Determine the (X, Y) coordinate at the center of the cell enclosing the given text.  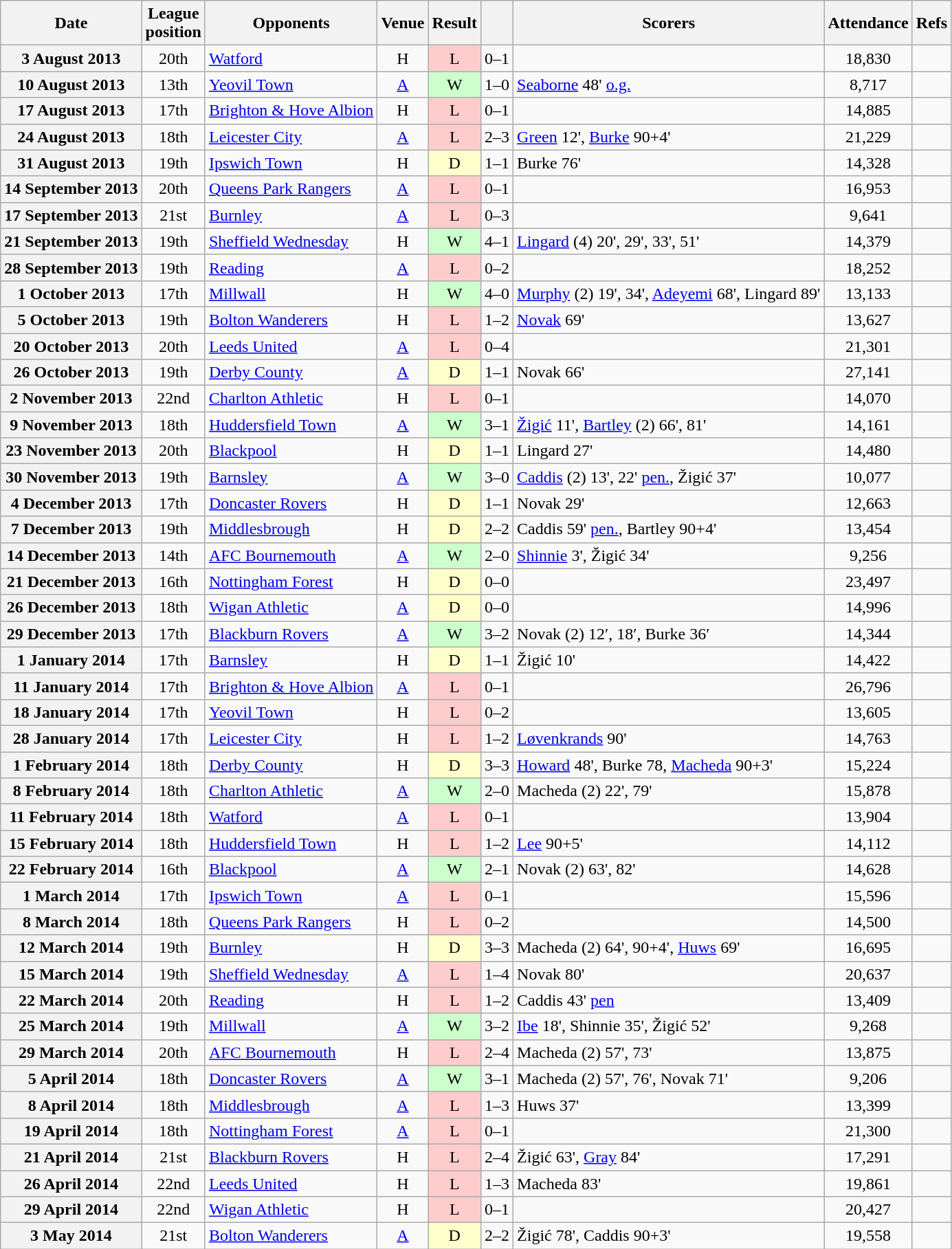
20,427 (868, 1210)
26,796 (868, 686)
1 February 2014 (71, 765)
14th (173, 555)
1 March 2014 (71, 896)
Result (454, 23)
Date (71, 23)
4 December 2013 (71, 503)
11 February 2014 (71, 817)
Caddis (2) 13', 22' pen., Žigić 37' (669, 477)
0–3 (496, 215)
14,763 (868, 738)
14,344 (868, 634)
8 April 2014 (71, 1105)
Žigić 78', Caddis 90+3' (669, 1236)
Howard 48', Burke 78, Macheda 90+3' (669, 765)
Macheda (2) 22', 79' (669, 791)
9,641 (868, 215)
1 October 2013 (71, 294)
21 April 2014 (71, 1157)
2–3 (496, 137)
1–4 (496, 974)
Løvenkrands 90' (669, 738)
3 August 2013 (71, 58)
26 April 2014 (71, 1183)
23,497 (868, 582)
14,422 (868, 660)
5 April 2014 (71, 1079)
18,830 (868, 58)
21,301 (868, 346)
14,500 (868, 922)
Macheda (2) 57', 76', Novak 71' (669, 1079)
26 October 2013 (71, 373)
Burke 76' (669, 163)
Shinnie 3', Žigić 34' (669, 555)
13,399 (868, 1105)
15,878 (868, 791)
Attendance (868, 23)
15,596 (868, 896)
21,229 (868, 137)
0–4 (496, 346)
19,861 (868, 1183)
20,637 (868, 974)
21 September 2013 (71, 241)
Novak 29' (669, 503)
Macheda 83' (669, 1183)
2 November 2013 (71, 399)
Novak (2) 12′, 18′, Burke 36′ (669, 634)
Murphy (2) 19', 34', Adeyemi 68', Lingard 89' (669, 294)
13,133 (868, 294)
Macheda (2) 57', 73' (669, 1052)
16,695 (868, 948)
9,268 (868, 1026)
4–1 (496, 241)
1–0 (496, 85)
14,480 (868, 451)
17 August 2013 (71, 111)
22 March 2014 (71, 1000)
18 January 2014 (71, 712)
22 February 2014 (71, 870)
Venue (403, 23)
12 March 2014 (71, 948)
26 December 2013 (71, 608)
14 December 2013 (71, 555)
14,628 (868, 870)
13,627 (868, 320)
29 April 2014 (71, 1210)
Macheda (2) 64', 90+4', Huws 69' (669, 948)
Refs (931, 23)
Ibe 18', Shinnie 35', Žigić 52' (669, 1026)
13,409 (868, 1000)
18,252 (868, 267)
Caddis 59' pen., Bartley 90+4' (669, 529)
Žigić 10' (669, 660)
15 March 2014 (71, 974)
29 December 2013 (71, 634)
21,300 (868, 1131)
15 February 2014 (71, 843)
Novak 66' (669, 373)
27,141 (868, 373)
14,161 (868, 425)
Novak (2) 63', 82' (669, 870)
28 September 2013 (71, 267)
Caddis 43' pen (669, 1000)
14,996 (868, 608)
28 January 2014 (71, 738)
2–1 (496, 870)
20 October 2013 (71, 346)
14,070 (868, 399)
16,953 (868, 189)
10 August 2013 (71, 85)
23 November 2013 (71, 451)
30 November 2013 (71, 477)
Lingard (4) 20', 29', 33', 51' (669, 241)
9 November 2013 (71, 425)
9,256 (868, 555)
9,206 (868, 1079)
21 December 2013 (71, 582)
Huws 37' (669, 1105)
8,717 (868, 85)
14,112 (868, 843)
19,558 (868, 1236)
5 October 2013 (71, 320)
25 March 2014 (71, 1026)
Opponents (291, 23)
Žigić 11', Bartley (2) 66', 81' (669, 425)
1 January 2014 (71, 660)
14 September 2013 (71, 189)
Lingard 27' (669, 451)
19 April 2014 (71, 1131)
8 February 2014 (71, 791)
13,875 (868, 1052)
11 January 2014 (71, 686)
17 September 2013 (71, 215)
Novak 69' (669, 320)
13,904 (868, 817)
14,328 (868, 163)
13,605 (868, 712)
13th (173, 85)
17,291 (868, 1157)
4–0 (496, 294)
Scorers (669, 23)
15,224 (868, 765)
Lee 90+5' (669, 843)
7 December 2013 (71, 529)
29 March 2014 (71, 1052)
Green 12', Burke 90+4' (669, 137)
12,663 (868, 503)
Leagueposition (173, 23)
3 May 2014 (71, 1236)
Seaborne 48' o.g. (669, 85)
Žigić 63', Gray 84' (669, 1157)
3–0 (496, 477)
24 August 2013 (71, 137)
13,454 (868, 529)
10,077 (868, 477)
8 March 2014 (71, 922)
Novak 80' (669, 974)
14,379 (868, 241)
14,885 (868, 111)
31 August 2013 (71, 163)
